Output the [x, y] coordinate of the center of the cell containing the given text.  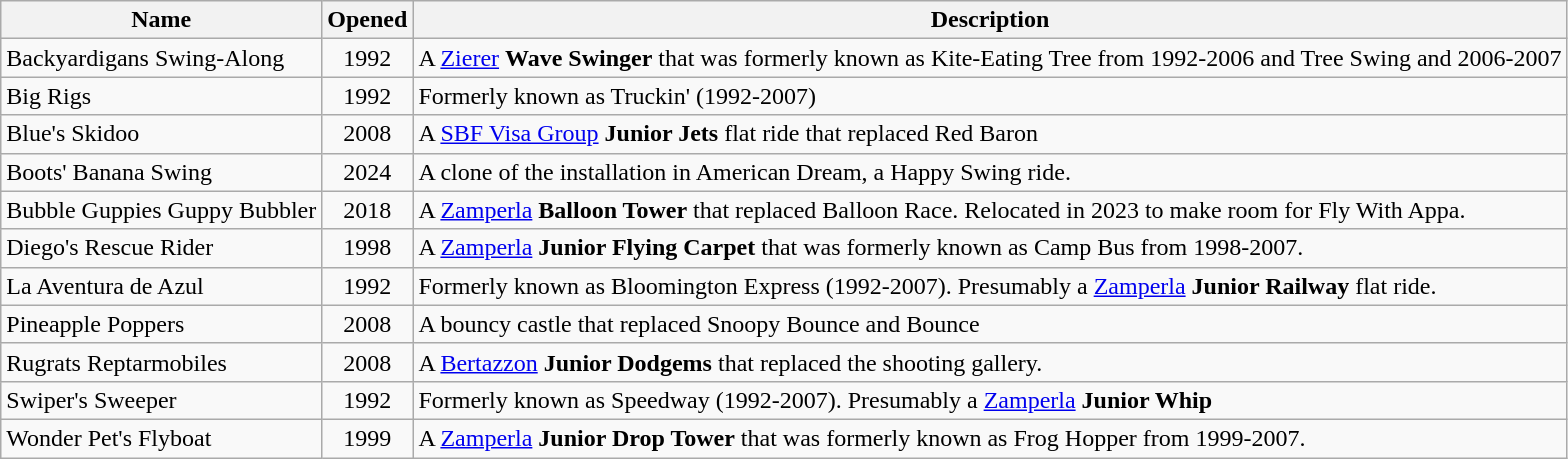
Name [162, 20]
Formerly known as Bloomington Express (1992-2007). Presumably a Zamperla Junior Railway flat ride. [990, 286]
Rugrats Reptarmobiles [162, 362]
La Aventura de Azul [162, 286]
Blue's Skidoo [162, 134]
Formerly known as Truckin' (1992-2007) [990, 96]
Formerly known as Speedway (1992-2007). Presumably a Zamperla Junior Whip [990, 400]
Big Rigs [162, 96]
1999 [368, 438]
Swiper's Sweeper [162, 400]
Backyardigans Swing-Along [162, 58]
Bubble Guppies Guppy Bubbler [162, 210]
Diego's Rescue Rider [162, 248]
Pineapple Poppers [162, 324]
Boots' Banana Swing [162, 172]
A Bertazzon Junior Dodgems that replaced the shooting gallery. [990, 362]
A Zamperla Junior Drop Tower that was formerly known as Frog Hopper from 1999-2007. [990, 438]
Description [990, 20]
2024 [368, 172]
A SBF Visa Group Junior Jets flat ride that replaced Red Baron [990, 134]
A bouncy castle that replaced Snoopy Bounce and Bounce [990, 324]
A Zamperla Junior Flying Carpet that was formerly known as Camp Bus from 1998-2007. [990, 248]
Opened [368, 20]
2018 [368, 210]
1998 [368, 248]
A clone of the installation in American Dream, a Happy Swing ride. [990, 172]
A Zamperla Balloon Tower that replaced Balloon Race. Relocated in 2023 to make room for Fly With Appa. [990, 210]
A Zierer Wave Swinger that was formerly known as Kite-Eating Tree from 1992-2006 and Tree Swing and 2006-2007 [990, 58]
Wonder Pet's Flyboat [162, 438]
